Find where the given text appears and provide that cell's center as (x, y) coordinate. 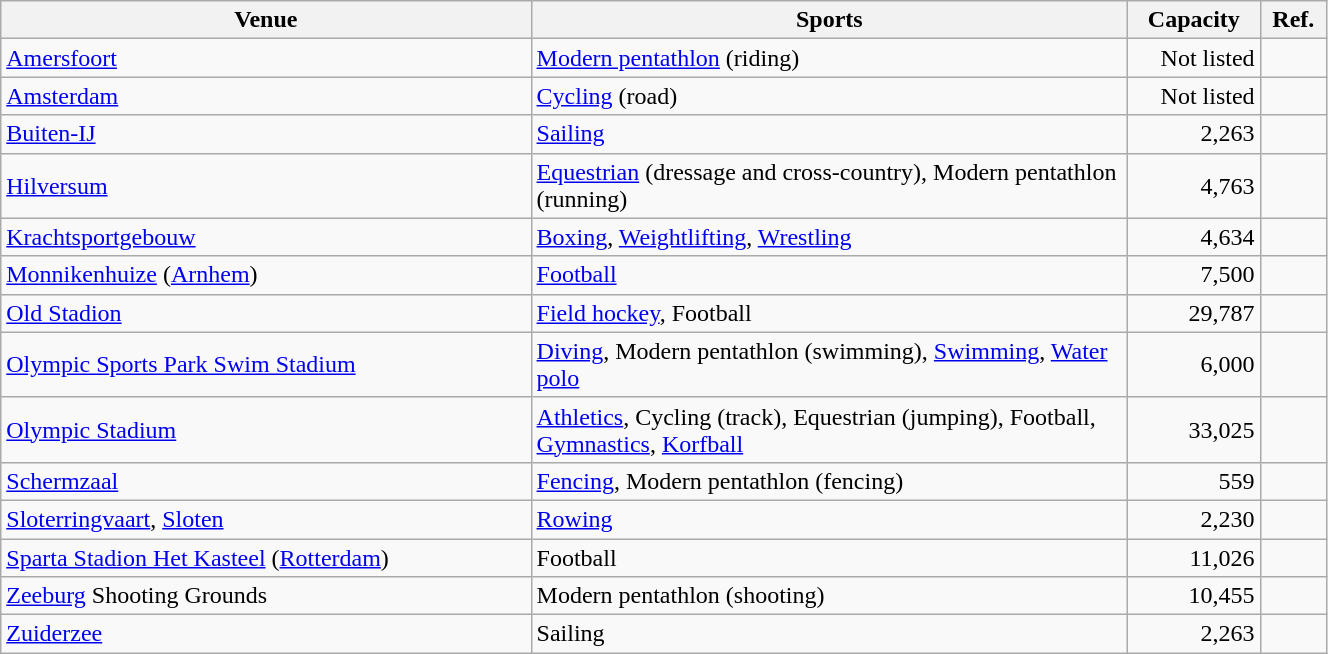
Sparta Stadion Het Kasteel (Rotterdam) (266, 557)
Modern pentathlon (shooting) (830, 596)
10,455 (1194, 596)
Olympic Sports Park Swim Stadium (266, 364)
7,500 (1194, 275)
Old Stadion (266, 313)
Schermzaal (266, 481)
559 (1194, 481)
11,026 (1194, 557)
Cycling (road) (830, 96)
4,634 (1194, 237)
Diving, Modern pentathlon (swimming), Swimming, Water polo (830, 364)
Buiten-IJ (266, 134)
Ref. (1293, 20)
Zeeburg Shooting Grounds (266, 596)
Athletics, Cycling (track), Equestrian (jumping), Football, Gymnastics, Korfball (830, 430)
Amersfoort (266, 58)
29,787 (1194, 313)
Monnikenhuize (Arnhem) (266, 275)
Sports (830, 20)
4,763 (1194, 186)
Fencing, Modern pentathlon (fencing) (830, 481)
Boxing, Weightlifting, Wrestling (830, 237)
Equestrian (dressage and cross-country), Modern pentathlon (running) (830, 186)
2,230 (1194, 519)
Zuiderzee (266, 634)
Capacity (1194, 20)
Amsterdam (266, 96)
Field hockey, Football (830, 313)
6,000 (1194, 364)
33,025 (1194, 430)
Rowing (830, 519)
Modern pentathlon (riding) (830, 58)
Venue (266, 20)
Olympic Stadium (266, 430)
Krachtsportgebouw (266, 237)
Sloterringvaart, Sloten (266, 519)
Hilversum (266, 186)
